Determine the [X, Y] coordinate at the center of the cell enclosing the given text.  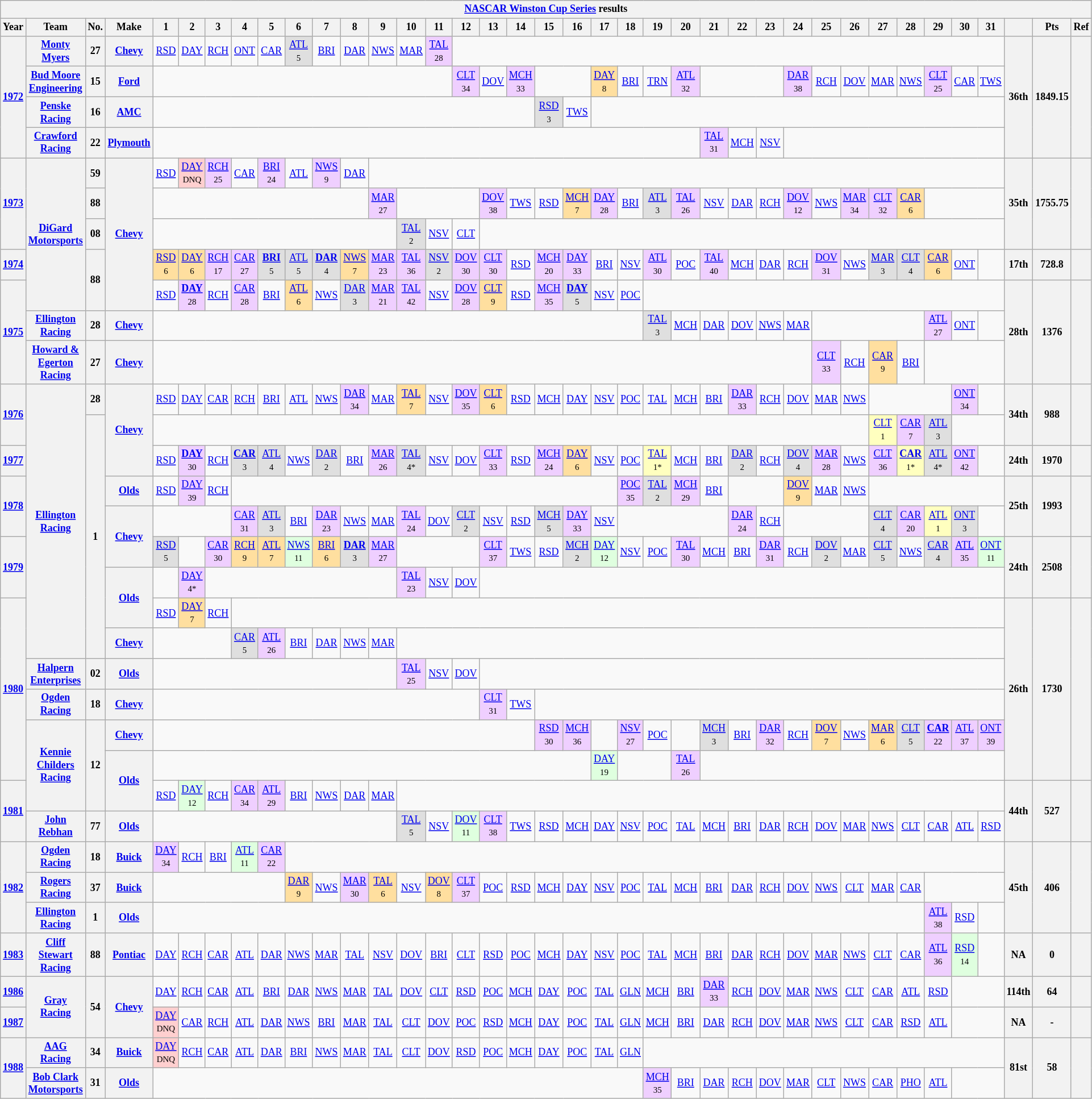
7 [327, 27]
AMC [129, 112]
17 [605, 27]
Pts [1052, 27]
DAY4* [192, 582]
TAL6 [383, 888]
DAR31 [770, 552]
24 [798, 27]
MAR23 [383, 265]
CLT9 [493, 295]
MCH2 [577, 552]
CLT30 [493, 265]
TAL36 [411, 265]
ONT3 [965, 522]
1978 [14, 506]
77 [95, 826]
DiGard Motorsports [56, 234]
1993 [1052, 506]
34th [1018, 415]
TAL42 [411, 295]
1976 [14, 415]
26th [1018, 689]
CAR3 [245, 460]
Ref [1081, 27]
ATL32 [686, 82]
26 [855, 27]
DAY5 [577, 295]
Howard & Egerton Racing [56, 363]
02 [95, 674]
DAY30 [192, 460]
Rogers Racing [56, 888]
TAL1* [657, 460]
CAR34 [245, 796]
ATL11 [245, 857]
25 [826, 27]
MCH29 [686, 491]
MCH24 [549, 460]
17th [1018, 265]
21 [714, 27]
1987 [14, 1022]
11 [439, 27]
37 [95, 888]
Team [56, 27]
DOV2 [826, 552]
NWS11 [299, 552]
DAY34 [166, 857]
1376 [1052, 332]
44th [1018, 811]
14 [521, 27]
MCH7 [577, 203]
1972 [14, 97]
MAR3 [883, 265]
3 [218, 27]
MCH33 [521, 82]
POC35 [631, 491]
1979 [14, 567]
8 [355, 27]
DAR4 [327, 265]
5 [272, 27]
0 [1052, 955]
- [1052, 1022]
08 [95, 234]
TAL30 [686, 552]
DOV4 [798, 460]
CAR7 [910, 430]
1988 [14, 1068]
6 [299, 27]
10 [411, 27]
BRI5 [272, 265]
ATL30 [657, 265]
TRN [657, 82]
ONT34 [965, 399]
DAR9 [299, 888]
4 [245, 27]
ATL1 [938, 522]
RSD3 [549, 112]
45th [1018, 888]
DAR34 [355, 399]
DOV8 [439, 888]
19 [657, 27]
ONT42 [965, 460]
1986 [14, 992]
AAG Racing [56, 1053]
30 [965, 27]
DAY19 [605, 765]
20 [686, 27]
114th [1018, 992]
CAR28 [245, 295]
CAR9 [883, 363]
2508 [1052, 567]
DAY7 [192, 613]
TAL25 [411, 674]
2 [192, 27]
28th [1018, 332]
TAL5 [411, 826]
1982 [14, 888]
DOV30 [466, 265]
ONT11 [991, 552]
1849.15 [1052, 97]
RCH17 [218, 265]
1975 [14, 332]
RSD6 [166, 265]
Bob Clark Motorsports [56, 1083]
ONT39 [991, 735]
Year [14, 27]
1973 [14, 203]
Plymouth [129, 143]
1970 [1052, 460]
TAL7 [411, 399]
Crawford Racing [56, 143]
MAR26 [383, 460]
MCH5 [549, 522]
RCH25 [218, 173]
64 [1052, 992]
58 [1052, 1068]
CAR1* [910, 460]
DAY8 [605, 82]
DOV28 [466, 295]
13 [493, 27]
CLT34 [466, 82]
BRI6 [327, 552]
54 [95, 1007]
ATL36 [938, 955]
1983 [14, 955]
TAL4* [411, 460]
CLT2 [466, 522]
MAR6 [883, 735]
CAR4 [938, 552]
John Rebhan [56, 826]
1981 [14, 811]
BRI24 [272, 173]
DAR23 [327, 522]
CLT36 [883, 460]
Pontiac [129, 955]
ATL27 [938, 326]
25th [1018, 506]
ATL29 [272, 796]
ATL6 [299, 295]
23 [770, 27]
CLT31 [493, 705]
Halpern Enterprises [56, 674]
CAR20 [910, 522]
ATL4 [272, 460]
DAR38 [798, 82]
CAR5 [245, 643]
ATL7 [272, 552]
RCH9 [245, 552]
527 [1052, 811]
TAL23 [411, 582]
CLT6 [493, 399]
Make [129, 27]
36th [1018, 97]
1755.75 [1052, 203]
DOV9 [798, 491]
NWS7 [355, 265]
Penske Racing [56, 112]
DAY39 [192, 491]
NSV2 [439, 265]
MCH36 [577, 735]
MAR21 [383, 295]
RSD30 [549, 735]
35th [1018, 203]
59 [95, 173]
988 [1052, 415]
Kennie Childers Racing [56, 765]
PHO [910, 1083]
NSV27 [631, 735]
NWS9 [327, 173]
CLT1 [883, 430]
34 [95, 1053]
TAL24 [411, 522]
RSD14 [965, 955]
ATL26 [272, 643]
Cliff Stewart Racing [56, 955]
MCH20 [549, 265]
RSD5 [166, 552]
NASCAR Winston Cup Series results [546, 9]
1977 [14, 460]
Gray Racing [56, 1007]
DOV35 [466, 399]
1974 [14, 265]
DAR24 [742, 522]
29 [938, 27]
Ford [129, 82]
MAR34 [855, 203]
MAR30 [355, 888]
ATL37 [965, 735]
CAR27 [245, 265]
MCH3 [714, 735]
DAR32 [770, 735]
ATL35 [965, 552]
TAL40 [714, 265]
ATL4* [938, 460]
DOV38 [493, 203]
406 [1052, 888]
1980 [14, 689]
1730 [1052, 689]
728.8 [1052, 265]
CLT25 [938, 82]
No. [95, 27]
9 [383, 27]
DOV11 [466, 826]
CLT38 [493, 826]
MAR28 [826, 460]
CAR31 [245, 522]
TAL3 [657, 326]
DOV7 [826, 735]
CAR30 [218, 552]
TAL31 [714, 143]
Monty Myers [56, 51]
CLT32 [883, 203]
81st [1018, 1068]
ATL38 [938, 918]
Bud Moore Engineering [56, 82]
DOV31 [826, 265]
DOV12 [798, 203]
TAL28 [439, 51]
